For the text-containing cell, return its midpoint in (X, Y) coordinate format. 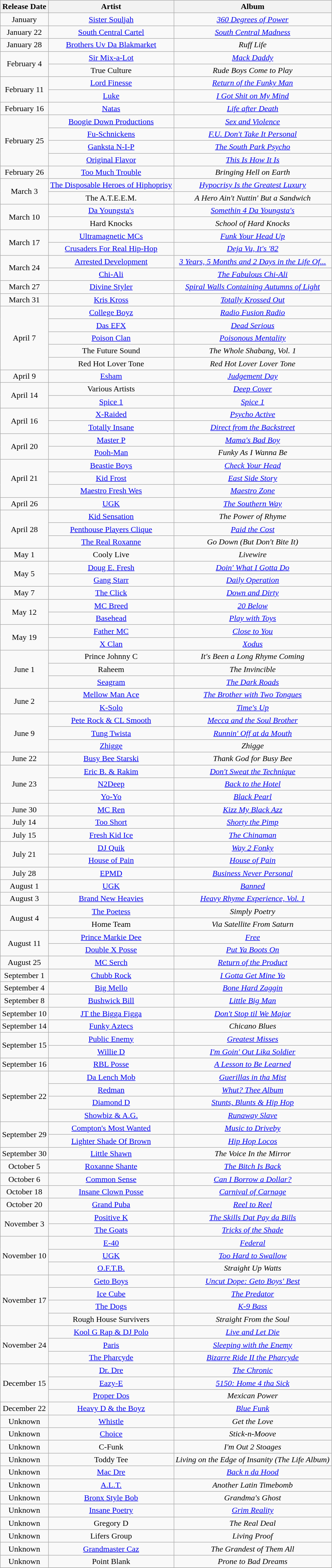
The Whole Shabang, Vol. 1 (252, 351)
Another Latin Timebomb (252, 1485)
Grim Reality (252, 1510)
Psycho Active (252, 415)
Master P (111, 440)
May 1 (24, 554)
Spiral Walls Containing Autumns of Light (252, 287)
Insane Poetry (111, 1510)
Whistle (111, 1421)
August 4 (24, 918)
February 16 (24, 108)
Point Blank (111, 1561)
Funky Aztecs (111, 1026)
20 Below (252, 606)
Sir Mix-a-Lot (111, 58)
Chi-Ali (111, 274)
A Hero Ain't Nuttin' But a Sandwich (252, 198)
Red Hot Lover Tone (111, 363)
MC Breed (111, 606)
Home Team (111, 924)
MC Serch (111, 962)
September 16 (24, 1064)
Runnin' Off at da Mouth (252, 733)
Paid the Cost (252, 529)
Showbiz & A.G. (111, 1115)
The Pharcyde (111, 1357)
Yo-Yo (111, 797)
Xodus (252, 644)
Cooly Live (111, 554)
K-Solo (111, 707)
The Click (111, 593)
Live and Let Die (252, 1332)
Esham (111, 376)
Via Satellite From Saturn (252, 924)
Artist (111, 7)
Pooh-Man (111, 453)
Prince Johnny C (111, 657)
Willie D (111, 1052)
May 7 (24, 593)
The Grandest of Them All (252, 1549)
Federal (252, 1243)
Pete Rock & CL Smooth (111, 720)
Common Sense (111, 1179)
Doug E. Fresh (111, 568)
Down and Dirty (252, 593)
November 24 (24, 1345)
Brand New Heavies (111, 899)
Arrested Development (111, 262)
Sleeping with the Enemy (252, 1345)
True Culture (111, 70)
The Real Deal (252, 1523)
Tricks of the Shade (252, 1230)
Rough House Survivers (111, 1319)
Put Ya Boots On (252, 950)
The Fabulous Chi-Ali (252, 274)
September 22 (24, 1096)
April 28 (24, 529)
September 8 (24, 1001)
Life after Death (252, 108)
The South Park Psycho (252, 147)
Hip Hop Locos (252, 1141)
Bronx Style Bob (111, 1498)
The Voice In the Mirror (252, 1153)
Penthouse Players Clique (111, 529)
August 3 (24, 899)
Grand Puba (111, 1205)
Release Date (24, 7)
September 14 (24, 1026)
Heavy D & the Boyz (111, 1409)
F.U. Don't Take It Personal (252, 134)
Living on the Edge of Insanity (The Life Album) (252, 1460)
Ruff Life (252, 45)
June 22 (24, 758)
Fu-Schnickens (111, 134)
Divine Styler (111, 287)
DJ Quik (111, 848)
February 11 (24, 89)
Return of the Funky Man (252, 83)
O.F.T.B. (111, 1268)
Heavy Rhyme Experience, Vol. 1 (252, 899)
Back n da Hood (252, 1472)
The Brother with Two Tongues (252, 695)
K-9 Bass (252, 1306)
Too Hard to Swallow (252, 1256)
Gregory D (111, 1523)
Simply Poetry (252, 911)
September 15 (24, 1045)
The A.T.E.E.M. (111, 198)
Basehead (111, 618)
Guerillas in tha Mist (252, 1077)
Hard Knocks (111, 223)
School of Hard Knocks (252, 223)
Straight Up Watts (252, 1268)
The Southern Way (252, 504)
November 10 (24, 1256)
Various Artists (111, 389)
The Dogs (111, 1306)
EPMD (111, 873)
October 6 (24, 1179)
July 15 (24, 835)
April 14 (24, 395)
Don't Sweat the Technique (252, 771)
Tung Twista (111, 733)
Kris Kross (111, 300)
Greatest Misses (252, 1039)
September 1 (24, 975)
Back to the Hotel (252, 784)
Stick-n-Moove (252, 1434)
Sex and Violence (252, 121)
Ganksta N-I-P (111, 147)
Black Pearl (252, 797)
Free (252, 937)
Shorty the Pimp (252, 822)
360 Degrees of Power (252, 19)
South Central Cartel (111, 32)
The Chinaman (252, 835)
Little Shawn (111, 1153)
The Real Roxanne (111, 542)
Big Mello (111, 988)
Eric B. & Rakim (111, 771)
Way 2 Fonky (252, 848)
Mack Daddy (252, 58)
Play with Toys (252, 618)
May 19 (24, 638)
December 22 (24, 1409)
September 10 (24, 1014)
Mecca and the Soul Brother (252, 720)
The Invincible (252, 669)
Brothers Uv Da Blakmarket (111, 45)
Album (252, 7)
The Dark Roads (252, 682)
Runaway Slave (252, 1115)
Funk Your Head Up (252, 236)
July 14 (24, 822)
Too Short (111, 822)
June 23 (24, 784)
August 11 (24, 943)
Kid Sensation (111, 516)
October 18 (24, 1192)
Kizz My Black Azz (252, 810)
It's Been a Long Rhyme Coming (252, 657)
Music to Driveby (252, 1128)
Public Enemy (111, 1039)
Deja Vu, It's '82 (252, 249)
Seagram (111, 682)
The Chronic (252, 1370)
I Got Shit on My Mind (252, 96)
Carnival of Carnage (252, 1192)
Banned (252, 886)
Choice (111, 1434)
Daily Operation (252, 580)
Too Much Trouble (111, 172)
Reel to Reel (252, 1205)
Da Lench Mob (111, 1077)
Diamond D (111, 1103)
Fresh Kid Ice (111, 835)
This Is How It Is (252, 160)
X-Raided (111, 415)
The Predator (252, 1294)
I'm Out 2 Stoages (252, 1447)
A.L.T. (111, 1485)
Ultramagnetic MCs (111, 236)
Dead Serious (252, 325)
Prone to Bad Dreams (252, 1561)
Blue Funk (252, 1409)
Gang Starr (111, 580)
April 26 (24, 504)
August 25 (24, 962)
Radio Fusion Radio (252, 312)
March 31 (24, 300)
Ice Cube (111, 1294)
Totally Krossed Out (252, 300)
Lifers Group (111, 1536)
December 15 (24, 1383)
Bringing Hell on Earth (252, 172)
Mac Dre (111, 1472)
X Clan (111, 644)
Go Down (But Don't Bite It) (252, 542)
Crusaders For Real Hip-Hop (111, 249)
Mama's Bad Boy (252, 440)
Prince Markie Dee (111, 937)
Das EFX (111, 325)
March 3 (24, 192)
Thank God for Busy Bee (252, 758)
Bizarre Ride II the Pharcyde (252, 1357)
Paris (111, 1345)
Time's Up (252, 707)
Stunts, Blunts & Hip Hop (252, 1103)
April 20 (24, 446)
March 24 (24, 268)
Maestro Zone (252, 491)
The Future Sound (111, 351)
Hypocrisy Is the Greatest Luxury (252, 185)
Business Never Personal (252, 873)
Lighter Shade Of Brown (111, 1141)
January 28 (24, 45)
South Central Madness (252, 32)
Roxanne Shante (111, 1166)
June 2 (24, 701)
March 27 (24, 287)
January (24, 19)
Proper Dos (111, 1396)
September 4 (24, 988)
March 17 (24, 242)
MC Ren (111, 810)
Whut? Thee Album (252, 1090)
Boogie Down Productions (111, 121)
College Boyz (111, 312)
Chubb Rock (111, 975)
Poisonous Mentality (252, 338)
Toddy Tee (111, 1460)
The Goats (111, 1230)
May 5 (24, 574)
The Power of Rhyme (252, 516)
Da Youngsta's (111, 211)
Original Flavor (111, 160)
JT the Bigga Figga (111, 1014)
February 26 (24, 172)
Natas (111, 108)
E-40 (111, 1243)
September 29 (24, 1134)
Maestro Fresh Wes (111, 491)
July 21 (24, 854)
Somethin 4 Da Youngsta's (252, 211)
Can I Borrow a Dollar? (252, 1179)
Close to You (252, 631)
RBL Posse (111, 1064)
September 30 (24, 1153)
August 1 (24, 886)
February 25 (24, 140)
April 21 (24, 478)
Luke (111, 96)
Living Proof (252, 1536)
April 9 (24, 376)
5150: Home 4 tha Sick (252, 1383)
Bone Hard Zaggin (252, 988)
Eazy-E (111, 1383)
I Gotta Get Mine Yo (252, 975)
I'm Goin' Out Lika Soldier (252, 1052)
April 7 (24, 338)
Rude Boys Come to Play (252, 70)
Grandmaster Caz (111, 1549)
November 3 (24, 1224)
Funky As I Wanna Be (252, 453)
November 17 (24, 1300)
October 5 (24, 1166)
Dr. Dre (111, 1370)
March 10 (24, 217)
May 12 (24, 612)
Chicano Blues (252, 1026)
Kid Frost (111, 478)
February 4 (24, 64)
Red Hot Lover Lover Tone (252, 363)
Beastie Boys (111, 465)
Lord Finesse (111, 83)
Little Big Man (252, 1001)
Livewire (252, 554)
Doin' What I Gotta Do (252, 568)
January 22 (24, 32)
October 20 (24, 1205)
N2Deep (111, 784)
Grandma's Ghost (252, 1498)
Straight From the Soul (252, 1319)
Check Your Head (252, 465)
The Disposable Heroes of Hiphoprisy (111, 185)
Kool G Rap & DJ Polo (111, 1332)
The Bitch Is Back (252, 1166)
Mellow Man Ace (111, 695)
Deep Cover (252, 389)
Return of the Product (252, 962)
Sister Souljah (111, 19)
Double X Posse (111, 950)
C-Funk (111, 1447)
June 1 (24, 669)
April 16 (24, 421)
Totally Insane (111, 427)
Redman (111, 1090)
Poison Clan (111, 338)
Mexican Power (252, 1396)
Don't Stop til We Major (252, 1014)
Judgement Day (252, 376)
Direct from the Backstreet (252, 427)
June 9 (24, 733)
June 30 (24, 810)
Raheem (111, 669)
Geto Boys (111, 1281)
Compton's Most Wanted (111, 1128)
Father MC (111, 631)
Get the Love (252, 1421)
The Poetess (111, 911)
East Side Story (252, 478)
Insane Clown Posse (111, 1192)
A Lesson to Be Learned (252, 1064)
Busy Bee Starski (111, 758)
The Skills Dat Pay da Bills (252, 1217)
Bushwick Bill (111, 1001)
3 Years, 5 Months and 2 Days in the Life Of... (252, 262)
Positive K (111, 1217)
July 28 (24, 873)
Uncut Dope: Geto Boys' Best (252, 1281)
